Pinpoint the cell where the given text exists, returning its [x, y] midpoint coordinate. 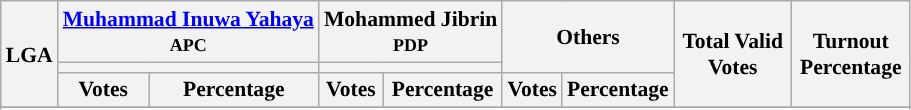
Others [588, 36]
Total Valid Votes [733, 54]
Turnout Percentage [851, 54]
Muhammad Inuwa YahayaAPC [188, 32]
Mohammed JibrinPDP [410, 32]
LGA [30, 54]
